Locate the cell with the specified text and output its (X, Y) center coordinate. 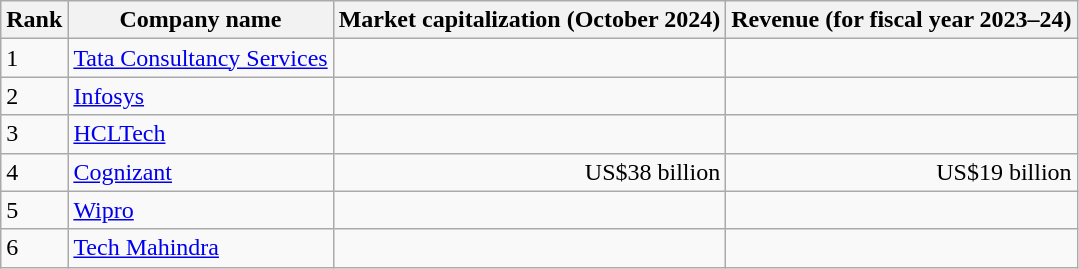
Company name (200, 20)
Market capitalization (October 2024) (530, 20)
Infosys (200, 96)
Tech Mahindra (200, 248)
2 (34, 96)
Revenue (for fiscal year 2023–24) (902, 20)
Cognizant (200, 172)
Wipro (200, 210)
5 (34, 210)
4 (34, 172)
1 (34, 58)
US$19 billion (902, 172)
6 (34, 248)
Tata Consultancy Services (200, 58)
Rank (34, 20)
3 (34, 134)
HCLTech (200, 134)
US$38 billion (530, 172)
